Scan for the cell matching the given text and deliver its (x, y) coordinate at center. 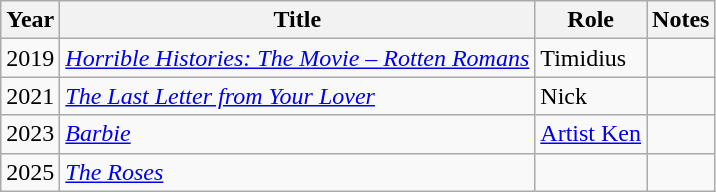
2019 (30, 58)
Nick (591, 96)
2023 (30, 134)
The Last Letter from Your Lover (298, 96)
Year (30, 20)
2025 (30, 172)
Horrible Histories: The Movie – Rotten Romans (298, 58)
Artist Ken (591, 134)
Barbie (298, 134)
2021 (30, 96)
Notes (681, 20)
The Roses (298, 172)
Role (591, 20)
Title (298, 20)
Timidius (591, 58)
